Locate the cell with the specified text and output its (x, y) center coordinate. 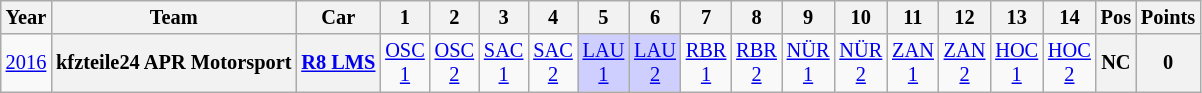
9 (808, 17)
0 (1168, 63)
1 (404, 17)
SAC1 (504, 63)
NC (1116, 63)
RBR1 (706, 63)
4 (552, 17)
11 (913, 17)
NÜR1 (808, 63)
Pos (1116, 17)
HOC2 (1070, 63)
NÜR2 (860, 63)
OSC2 (454, 63)
7 (706, 17)
kfzteile24 APR Motorsport (174, 63)
SAC2 (552, 63)
2016 (26, 63)
5 (604, 17)
LAU2 (655, 63)
LAU1 (604, 63)
10 (860, 17)
RBR2 (756, 63)
Year (26, 17)
ZAN2 (965, 63)
6 (655, 17)
12 (965, 17)
R8 LMS (338, 63)
Points (1168, 17)
13 (1016, 17)
14 (1070, 17)
HOC1 (1016, 63)
ZAN1 (913, 63)
Team (174, 17)
2 (454, 17)
8 (756, 17)
OSC1 (404, 63)
3 (504, 17)
Car (338, 17)
